Extract the [X, Y] coordinate from the center of the cell holding the provided text.  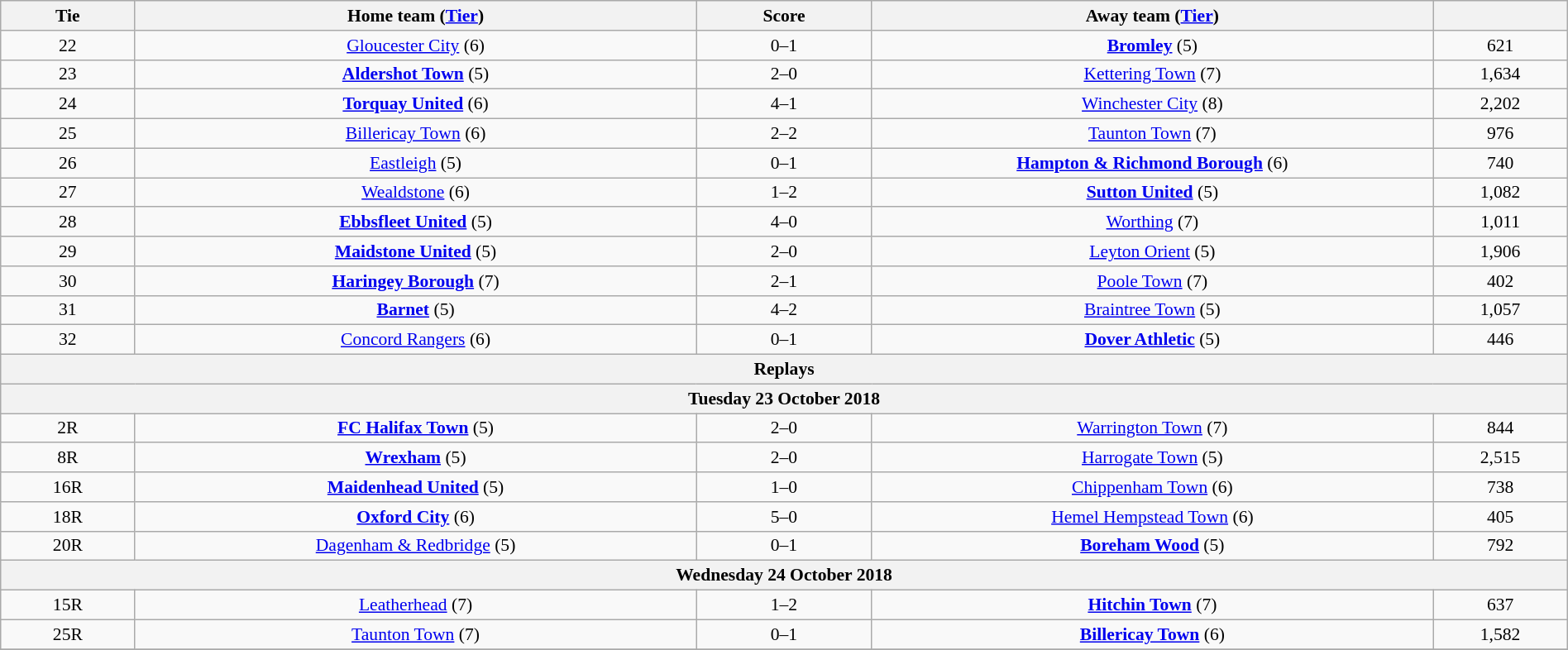
740 [1500, 163]
Wealdstone (6) [415, 193]
Barnet (5) [415, 310]
Harrogate Town (5) [1153, 458]
Chippenham Town (6) [1153, 487]
1,582 [1500, 634]
1–0 [784, 487]
18R [68, 517]
26 [68, 163]
Gloucester City (6) [415, 45]
23 [68, 74]
Boreham Wood (5) [1153, 546]
402 [1500, 281]
22 [68, 45]
Warrington Town (7) [1153, 428]
25R [68, 634]
Away team (Tier) [1153, 16]
28 [68, 222]
24 [68, 104]
1,082 [1500, 193]
5–0 [784, 517]
Dover Athletic (5) [1153, 340]
Haringey Borough (7) [415, 281]
Torquay United (6) [415, 104]
1,057 [1500, 310]
32 [68, 340]
4–0 [784, 222]
Wrexham (5) [415, 458]
Tie [68, 16]
738 [1500, 487]
27 [68, 193]
405 [1500, 517]
2R [68, 428]
Concord Rangers (6) [415, 340]
4–1 [784, 104]
FC Halifax Town (5) [415, 428]
Hitchin Town (7) [1153, 605]
29 [68, 251]
Hemel Hempstead Town (6) [1153, 517]
8R [68, 458]
1,906 [1500, 251]
Leatherhead (7) [415, 605]
Hampton & Richmond Borough (6) [1153, 163]
Maidstone United (5) [415, 251]
Wednesday 24 October 2018 [784, 576]
Kettering Town (7) [1153, 74]
Bromley (5) [1153, 45]
2,202 [1500, 104]
844 [1500, 428]
Replays [784, 370]
4–2 [784, 310]
2–1 [784, 281]
Eastleigh (5) [415, 163]
Score [784, 16]
20R [68, 546]
1,634 [1500, 74]
1,011 [1500, 222]
25 [68, 134]
Braintree Town (5) [1153, 310]
621 [1500, 45]
637 [1500, 605]
2–2 [784, 134]
31 [68, 310]
Home team (Tier) [415, 16]
Tuesday 23 October 2018 [784, 399]
2,515 [1500, 458]
Maidenhead United (5) [415, 487]
Worthing (7) [1153, 222]
446 [1500, 340]
Oxford City (6) [415, 517]
976 [1500, 134]
Sutton United (5) [1153, 193]
16R [68, 487]
Leyton Orient (5) [1153, 251]
Dagenham & Redbridge (5) [415, 546]
Ebbsfleet United (5) [415, 222]
792 [1500, 546]
Aldershot Town (5) [415, 74]
15R [68, 605]
Poole Town (7) [1153, 281]
Winchester City (8) [1153, 104]
30 [68, 281]
